From the cell containing the given text, extract its center point as [X, Y] coordinate. 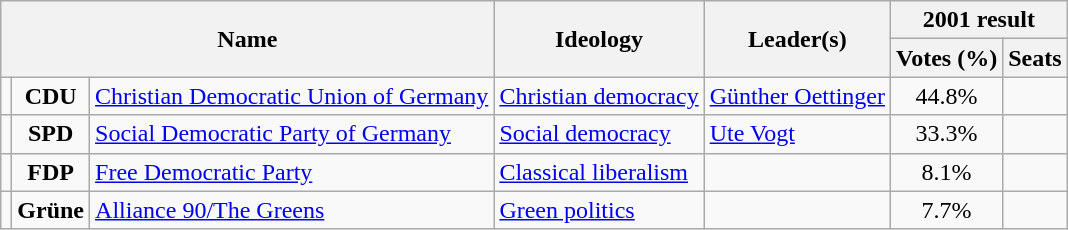
Classical liberalism [599, 172]
Grüne [51, 210]
CDU [51, 96]
Seats [1035, 58]
SPD [51, 134]
Ideology [599, 39]
Social democracy [599, 134]
Christian Democratic Union of Germany [292, 96]
Votes (%) [947, 58]
2001 result [980, 20]
Günther Oettinger [797, 96]
Leader(s) [797, 39]
8.1% [947, 172]
7.7% [947, 210]
Christian democracy [599, 96]
Green politics [599, 210]
FDP [51, 172]
Name [248, 39]
Free Democratic Party [292, 172]
44.8% [947, 96]
Social Democratic Party of Germany [292, 134]
Ute Vogt [797, 134]
Alliance 90/The Greens [292, 210]
33.3% [947, 134]
